Output the (X, Y) coordinate of the center of the cell containing the given text.  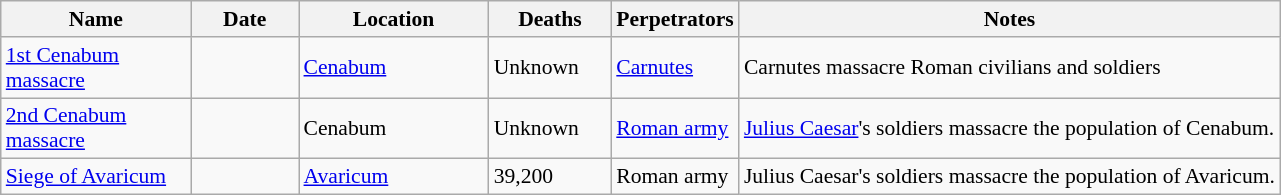
Julius Caesar's soldiers massacre the population of Cenabum. (1010, 128)
Notes (1010, 19)
2nd Cenabum massacre (96, 128)
Name (96, 19)
39,200 (550, 177)
Deaths (550, 19)
1st Cenabum massacre (96, 68)
Siege of Avaricum (96, 177)
Julius Caesar's soldiers massacre the population of Avaricum. (1010, 177)
Carnutes (675, 68)
Avaricum (393, 177)
Location (393, 19)
Carnutes massacre Roman civilians and soldiers (1010, 68)
Perpetrators (675, 19)
Date (245, 19)
